Find where the given text appears and provide that cell's center as [x, y] coordinate. 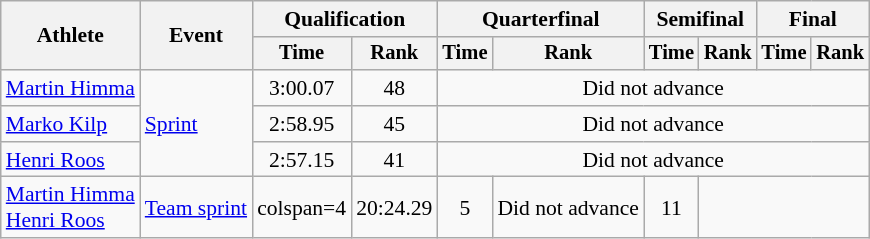
2:57.15 [302, 160]
Event [196, 36]
11 [672, 208]
Martin Himma [70, 88]
45 [394, 124]
Qualification [344, 19]
41 [394, 160]
Final [812, 19]
20:24.29 [394, 208]
Martin HimmaHenri Roos [70, 208]
Henri Roos [70, 160]
Semifinal [700, 19]
Team sprint [196, 208]
5 [464, 208]
Quarterfinal [540, 19]
3:00.07 [302, 88]
2:58.95 [302, 124]
Athlete [70, 36]
colspan=4 [302, 208]
48 [394, 88]
Sprint [196, 124]
Marko Kilp [70, 124]
